Determine the (X, Y) coordinate at the center of the cell enclosing the given text.  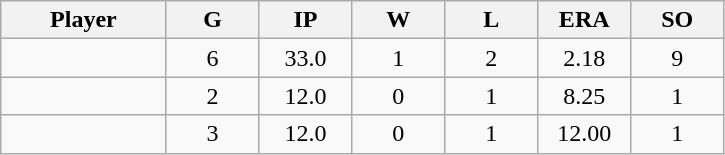
W (398, 20)
8.25 (584, 96)
9 (678, 58)
2.18 (584, 58)
ERA (584, 20)
12.00 (584, 134)
IP (306, 20)
Player (84, 20)
3 (212, 134)
33.0 (306, 58)
G (212, 20)
SO (678, 20)
L (492, 20)
6 (212, 58)
